Find where the given text appears and provide that cell's center as (x, y) coordinate. 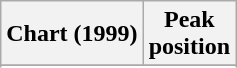
Peakposition (189, 34)
Chart (1999) (72, 34)
